Pinpoint the cell where the given text exists, returning its (x, y) midpoint coordinate. 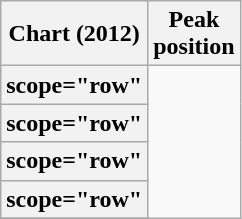
Peakposition (194, 34)
Chart (2012) (74, 34)
